From the cell containing the given text, extract its center point as (x, y) coordinate. 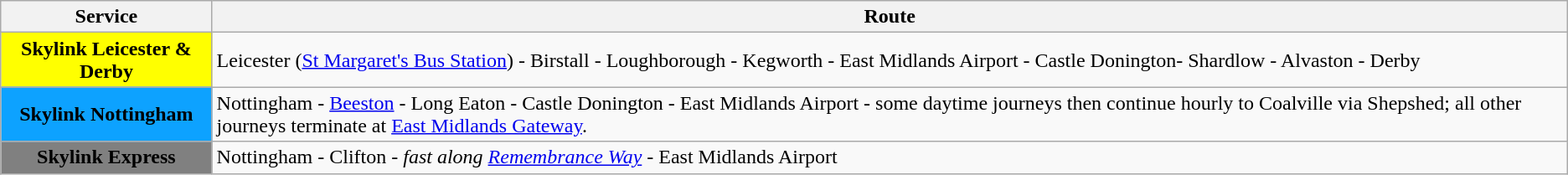
Skylink Leicester & Derby (106, 60)
Skylink Express (106, 157)
Service (106, 17)
Route (890, 17)
Leicester (St Margaret's Bus Station) - Birstall - Loughborough - Kegworth - East Midlands Airport - Castle Donington- Shardlow - Alvaston - Derby (890, 60)
Nottingham - Clifton - fast along Remembrance Way - East Midlands Airport (890, 157)
Skylink Nottingham (106, 114)
